Determine the (X, Y) coordinate at the center of the cell enclosing the given text.  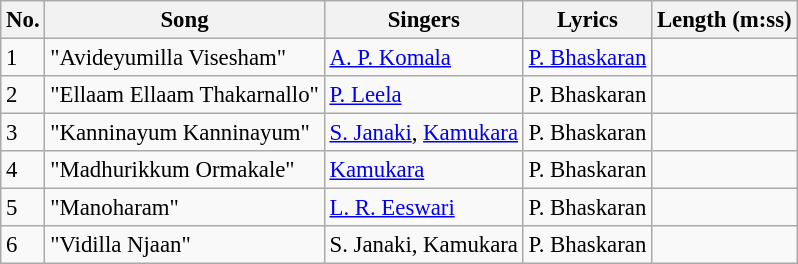
L. R. Eeswari (424, 208)
"Kanninayum Kanninayum" (184, 133)
5 (23, 208)
6 (23, 245)
Lyrics (587, 20)
"Manoharam" (184, 208)
"Ellaam Ellaam Thakarnallo" (184, 95)
Length (m:ss) (724, 20)
Kamukara (424, 170)
2 (23, 95)
3 (23, 133)
A. P. Komala (424, 58)
P. Leela (424, 95)
No. (23, 20)
Singers (424, 20)
Song (184, 20)
"Avideyumilla Visesham" (184, 58)
"Vidilla Njaan" (184, 245)
1 (23, 58)
4 (23, 170)
"Madhurikkum Ormakale" (184, 170)
